Search for the cell housing the specified text and yield its [X, Y] center coordinate. 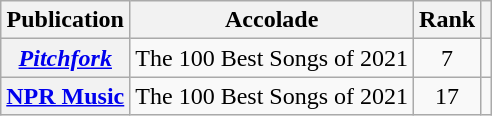
Rank [448, 20]
NPR Music [66, 96]
Publication [66, 20]
Pitchfork [66, 58]
7 [448, 58]
17 [448, 96]
Accolade [272, 20]
